Search for the cell housing the specified text and yield its [x, y] center coordinate. 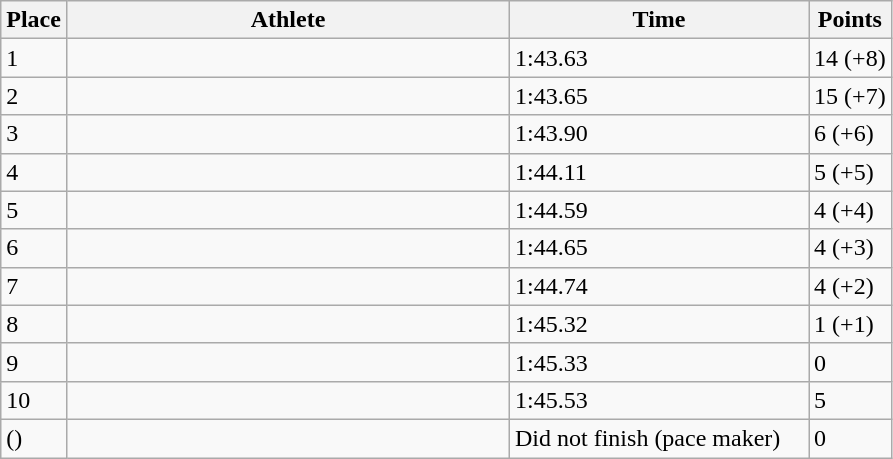
2 [34, 96]
1:44.74 [660, 286]
() [34, 438]
4 (+3) [850, 248]
15 (+7) [850, 96]
1 [34, 58]
1:45.53 [660, 400]
6 [34, 248]
Points [850, 20]
3 [34, 134]
1:44.11 [660, 172]
6 (+6) [850, 134]
1:44.59 [660, 210]
7 [34, 286]
1:44.65 [660, 248]
1:43.63 [660, 58]
1:45.32 [660, 324]
1:45.33 [660, 362]
9 [34, 362]
8 [34, 324]
1 (+1) [850, 324]
Did not finish (pace maker) [660, 438]
10 [34, 400]
4 [34, 172]
Time [660, 20]
4 (+4) [850, 210]
Athlete [288, 20]
1:43.90 [660, 134]
4 (+2) [850, 286]
5 (+5) [850, 172]
Place [34, 20]
1:43.65 [660, 96]
14 (+8) [850, 58]
